Find where the given text appears and provide that cell's center as [X, Y] coordinate. 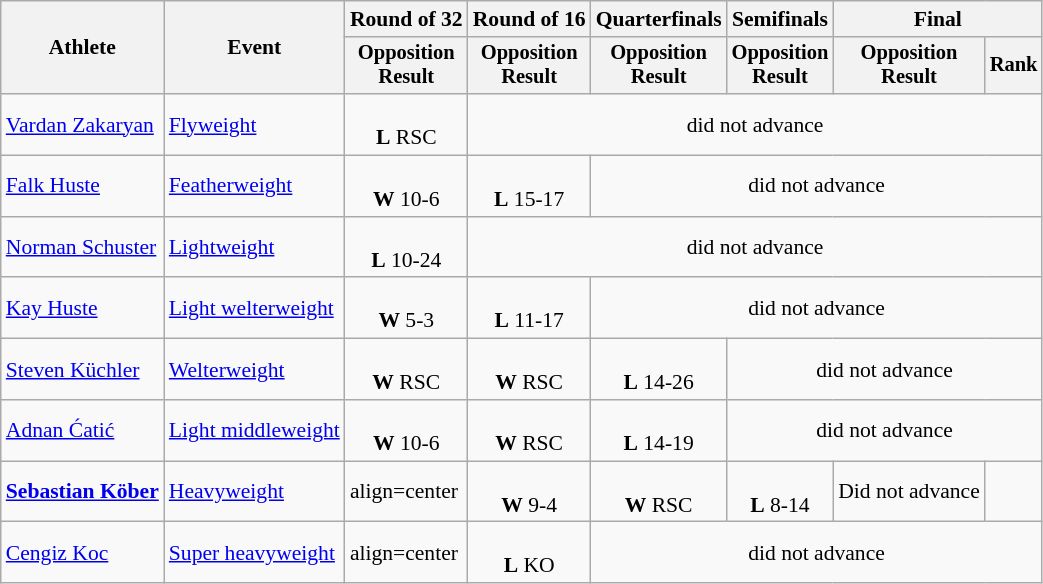
Welterweight [254, 370]
Norman Schuster [82, 248]
L 11-17 [530, 308]
W 9-4 [530, 492]
Cengiz Koc [82, 552]
Light middleweight [254, 430]
Light welterweight [254, 308]
Did not advance [909, 492]
L 14-26 [659, 370]
Lightweight [254, 248]
Heavyweight [254, 492]
Super heavyweight [254, 552]
Quarterfinals [659, 19]
Featherweight [254, 186]
Round of 16 [530, 19]
L RSC [406, 124]
L KO [530, 552]
Rank [1014, 66]
Sebastian Köber [82, 492]
L 8-14 [780, 492]
L 15-17 [530, 186]
Flyweight [254, 124]
W 5-3 [406, 308]
Vardan Zakaryan [82, 124]
Event [254, 48]
Kay Huste [82, 308]
Athlete [82, 48]
L 10-24 [406, 248]
L 14-19 [659, 430]
Final [938, 19]
Steven Küchler [82, 370]
Semifinals [780, 19]
Round of 32 [406, 19]
Adnan Ćatić [82, 430]
Falk Huste [82, 186]
